Detect which cell encompasses the target text, then output its [x, y] center coordinate. 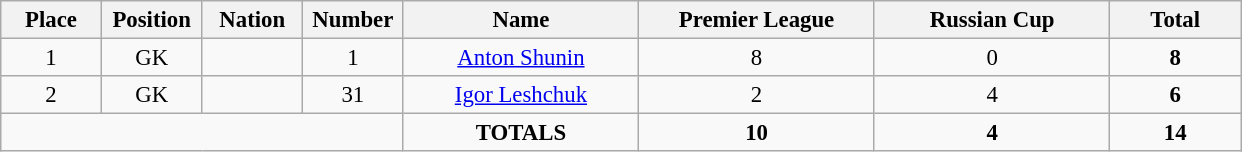
Russian Cup [992, 20]
10 [757, 133]
Place [52, 20]
Igor Leshchuk [521, 95]
Nation [252, 20]
Total [1176, 20]
6 [1176, 95]
0 [992, 58]
Anton Shunin [521, 58]
Position [152, 20]
Name [521, 20]
14 [1176, 133]
Number [354, 20]
31 [354, 95]
Premier League [757, 20]
TOTALS [521, 133]
